Pinpoint the cell where the given text exists, returning its (X, Y) midpoint coordinate. 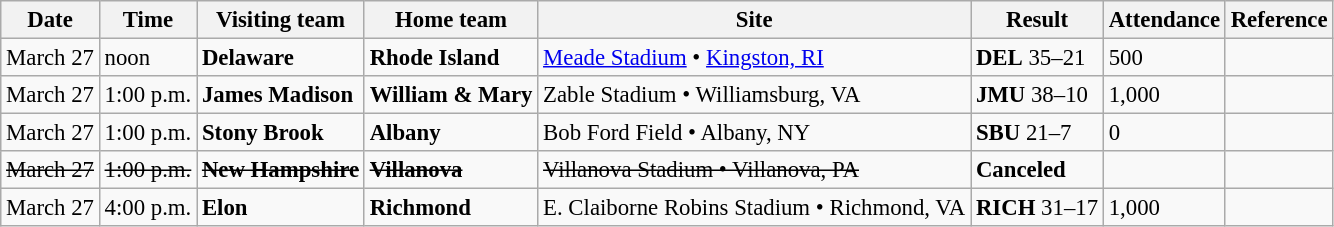
Visiting team (281, 20)
0 (1164, 133)
Albany (450, 133)
Villanova (450, 170)
Time (148, 20)
Bob Ford Field • Albany, NY (754, 133)
Richmond (450, 208)
James Madison (281, 95)
New Hampshire (281, 170)
Reference (1279, 20)
Date (50, 20)
Delaware (281, 58)
Site (754, 20)
Stony Brook (281, 133)
SBU 21–7 (1038, 133)
Result (1038, 20)
Villanova Stadium • Villanova, PA (754, 170)
Meade Stadium • Kingston, RI (754, 58)
Zable Stadium • Williamsburg, VA (754, 95)
noon (148, 58)
E. Claiborne Robins Stadium • Richmond, VA (754, 208)
William & Mary (450, 95)
500 (1164, 58)
Attendance (1164, 20)
Canceled (1038, 170)
Rhode Island (450, 58)
RICH 31–17 (1038, 208)
Elon (281, 208)
Home team (450, 20)
4:00 p.m. (148, 208)
DEL 35–21 (1038, 58)
JMU 38–10 (1038, 95)
